Determine the (x, y) coordinate at the center of the cell enclosing the given text.  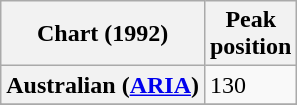
Chart (1992) (103, 34)
130 (250, 85)
Peakposition (250, 34)
Australian (ARIA) (103, 85)
